Search for the cell housing the specified text and yield its [X, Y] center coordinate. 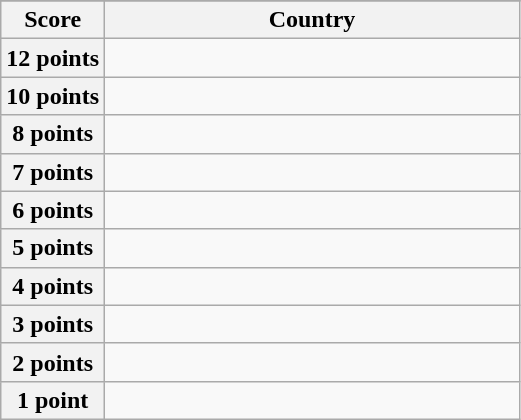
5 points [53, 248]
12 points [53, 58]
1 point [53, 400]
2 points [53, 362]
4 points [53, 286]
8 points [53, 134]
Score [53, 20]
3 points [53, 324]
Country [312, 20]
7 points [53, 172]
10 points [53, 96]
6 points [53, 210]
